Extract the [x, y] coordinate from the center of the cell holding the provided text.  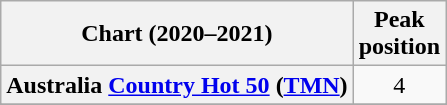
Australia Country Hot 50 (TMN) [177, 85]
Chart (2020–2021) [177, 34]
Peak position [399, 34]
4 [399, 85]
